From the cell containing the given text, extract its center point as [X, Y] coordinate. 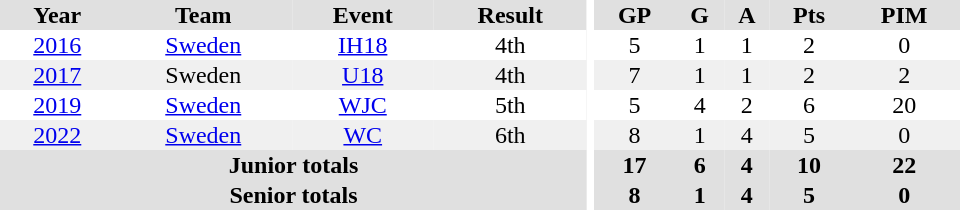
GP [635, 15]
20 [904, 105]
Junior totals [294, 165]
2016 [58, 45]
IH18 [363, 45]
Event [363, 15]
2022 [58, 135]
G [700, 15]
17 [635, 165]
U18 [363, 75]
WJC [363, 105]
Pts [810, 15]
10 [810, 165]
6th [511, 135]
7 [635, 75]
Senior totals [294, 195]
Result [511, 15]
WC [363, 135]
5th [511, 105]
Team [204, 15]
A [747, 15]
Year [58, 15]
2017 [58, 75]
PIM [904, 15]
22 [904, 165]
2019 [58, 105]
